Find where the given text appears and provide that cell's center as (x, y) coordinate. 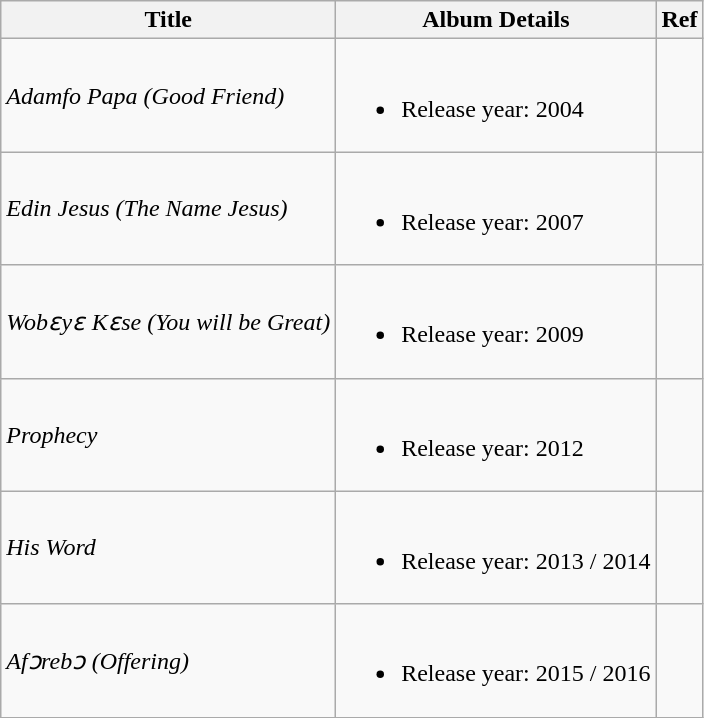
Wobɛyɛ Kɛse (You will be Great) (168, 322)
Release year: 2013 / 2014 (496, 548)
His Word (168, 548)
Edin Jesus (The Name Jesus) (168, 208)
Ref (680, 20)
Afɔrebɔ (Offering) (168, 660)
Release year: 2012 (496, 434)
Prophecy (168, 434)
Release year: 2015 / 2016 (496, 660)
Album Details (496, 20)
Release year: 2009 (496, 322)
Release year: 2007 (496, 208)
Title (168, 20)
Release year: 2004 (496, 96)
Adamfo Papa (Good Friend) (168, 96)
